Locate the cell with the specified text and output its [X, Y] center coordinate. 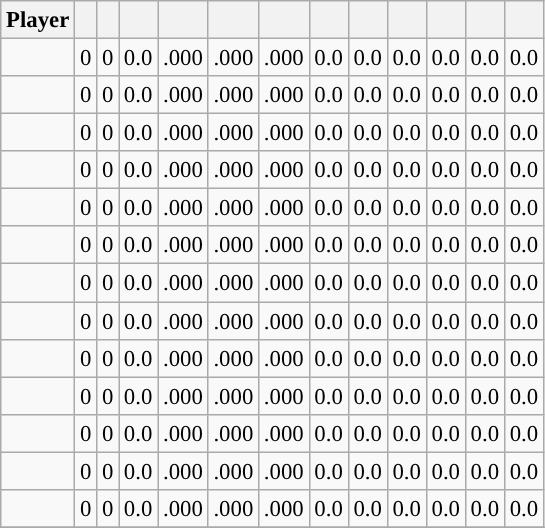
Player [38, 20]
